From the cell containing the given text, extract its center point as [X, Y] coordinate. 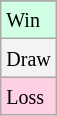
Draw [28, 58]
Loss [28, 96]
Win [28, 20]
